Find where the given text appears and provide that cell's center as [X, Y] coordinate. 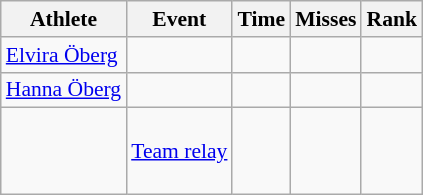
Time [261, 19]
Hanna Öberg [64, 90]
Elvira Öberg [64, 55]
Athlete [64, 19]
Event [179, 19]
Team relay [179, 152]
Misses [326, 19]
Rank [392, 19]
